Scan for the cell matching the given text and deliver its (x, y) coordinate at center. 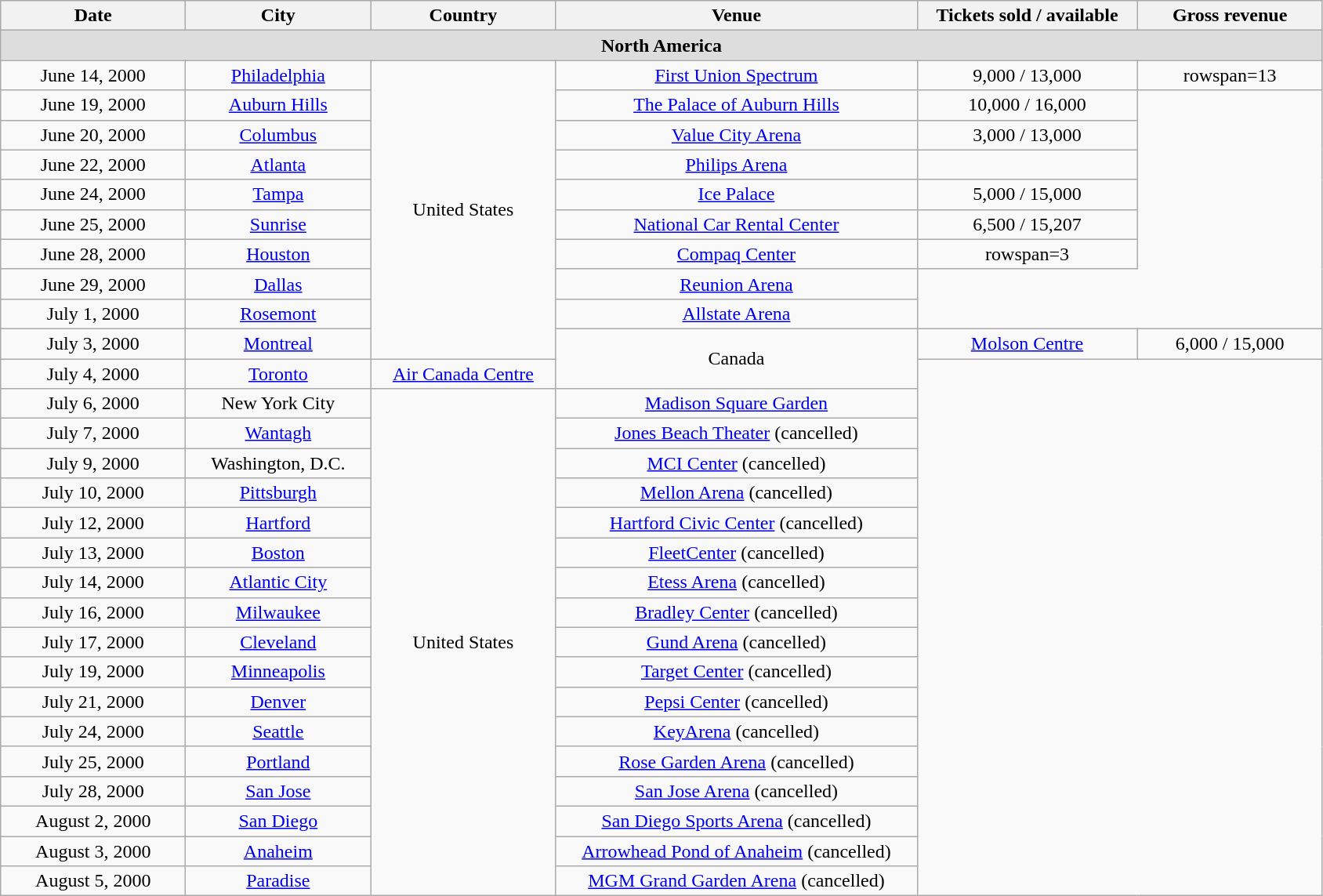
6,000 / 15,000 (1230, 343)
rowspan=3 (1027, 254)
Philadelphia (278, 75)
June 28, 2000 (93, 254)
Hartford (278, 523)
Rose Garden Arena (cancelled) (737, 761)
June 14, 2000 (93, 75)
June 24, 2000 (93, 194)
MGM Grand Garden Arena (cancelled) (737, 881)
The Palace of Auburn Hills (737, 105)
Denver (278, 702)
June 22, 2000 (93, 165)
San Diego Sports Arena (cancelled) (737, 821)
August 2, 2000 (93, 821)
Canada (737, 358)
Minneapolis (278, 672)
9,000 / 13,000 (1027, 75)
July 4, 2000 (93, 374)
Molson Centre (1027, 343)
July 17, 2000 (93, 642)
Anaheim (278, 851)
Tickets sold / available (1027, 16)
National Car Rental Center (737, 224)
Auburn Hills (278, 105)
First Union Spectrum (737, 75)
June 25, 2000 (93, 224)
FleetCenter (cancelled) (737, 553)
July 3, 2000 (93, 343)
July 24, 2000 (93, 731)
3,000 / 13,000 (1027, 135)
July 1, 2000 (93, 314)
August 5, 2000 (93, 881)
July 10, 2000 (93, 493)
Montreal (278, 343)
6,500 / 15,207 (1027, 224)
July 14, 2000 (93, 582)
Allstate Arena (737, 314)
June 20, 2000 (93, 135)
San Jose Arena (cancelled) (737, 791)
Pittsburgh (278, 493)
Country (463, 16)
rowspan=13 (1230, 75)
Atlanta (278, 165)
Toronto (278, 374)
Target Center (cancelled) (737, 672)
Mellon Arena (cancelled) (737, 493)
Jones Beach Theater (cancelled) (737, 433)
June 19, 2000 (93, 105)
July 13, 2000 (93, 553)
Washington, D.C. (278, 463)
Sunrise (278, 224)
Air Canada Centre (463, 374)
Portland (278, 761)
July 7, 2000 (93, 433)
Tampa (278, 194)
July 6, 2000 (93, 404)
Philips Arena (737, 165)
July 9, 2000 (93, 463)
San Jose (278, 791)
Gross revenue (1230, 16)
Ice Palace (737, 194)
Houston (278, 254)
Venue (737, 16)
July 19, 2000 (93, 672)
Hartford Civic Center (cancelled) (737, 523)
Rosemont (278, 314)
July 16, 2000 (93, 612)
Arrowhead Pond of Anaheim (cancelled) (737, 851)
North America (661, 45)
KeyArena (cancelled) (737, 731)
Boston (278, 553)
Dallas (278, 284)
Atlantic City (278, 582)
Compaq Center (737, 254)
Value City Arena (737, 135)
Columbus (278, 135)
Cleveland (278, 642)
New York City (278, 404)
5,000 / 15,000 (1027, 194)
July 28, 2000 (93, 791)
10,000 / 16,000 (1027, 105)
August 3, 2000 (93, 851)
Etess Arena (cancelled) (737, 582)
Seattle (278, 731)
Bradley Center (cancelled) (737, 612)
Reunion Arena (737, 284)
San Diego (278, 821)
Gund Arena (cancelled) (737, 642)
Pepsi Center (cancelled) (737, 702)
MCI Center (cancelled) (737, 463)
City (278, 16)
Wantagh (278, 433)
Milwaukee (278, 612)
July 12, 2000 (93, 523)
Madison Square Garden (737, 404)
July 21, 2000 (93, 702)
June 29, 2000 (93, 284)
Paradise (278, 881)
July 25, 2000 (93, 761)
Date (93, 16)
